Detect which cell encompasses the target text, then output its (x, y) center coordinate. 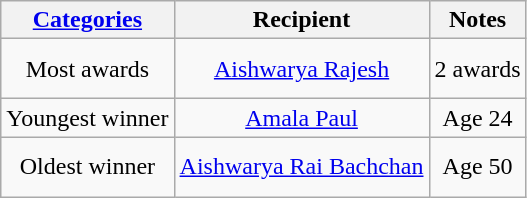
Most awards (88, 69)
Oldest winner (88, 167)
Amala Paul (302, 118)
Age 50 (478, 167)
Recipient (302, 20)
Categories (88, 20)
Age 24 (478, 118)
Aishwarya Rai Bachchan (302, 167)
2 awards (478, 69)
Aishwarya Rajesh (302, 69)
Notes (478, 20)
Youngest winner (88, 118)
